Provide the (x, y) coordinate of the cell's center where the given text is located.  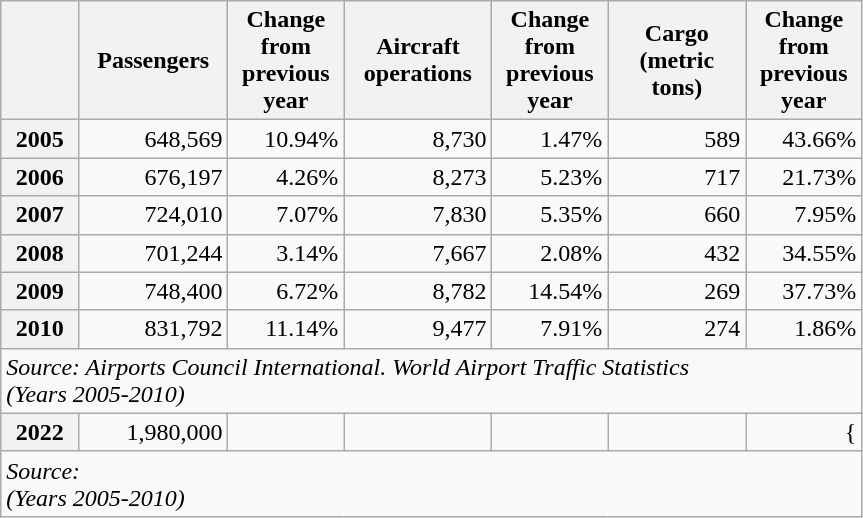
1.47% (550, 139)
37.73% (804, 291)
2010 (40, 329)
7.07% (286, 215)
Aircraft operations (418, 60)
6.72% (286, 291)
34.55% (804, 253)
Source: Airports Council International. World Airport Traffic Statistics(Years 2005-2010) (432, 380)
14.54% (550, 291)
7,830 (418, 215)
Passengers (154, 60)
1.86% (804, 329)
717 (677, 177)
8,782 (418, 291)
8,273 (418, 177)
8,730 (418, 139)
1,980,000 (154, 432)
660 (677, 215)
5.23% (550, 177)
3.14% (286, 253)
9,477 (418, 329)
2007 (40, 215)
2.08% (550, 253)
676,197 (154, 177)
11.14% (286, 329)
269 (677, 291)
43.66% (804, 139)
2006 (40, 177)
10.94% (286, 139)
7.91% (550, 329)
7,667 (418, 253)
Cargo(metric tons) (677, 60)
7.95% (804, 215)
2008 (40, 253)
5.35% (550, 215)
589 (677, 139)
2009 (40, 291)
Source: (Years 2005-2010) (432, 484)
274 (677, 329)
748,400 (154, 291)
831,792 (154, 329)
432 (677, 253)
21.73% (804, 177)
2022 (40, 432)
{ (804, 432)
724,010 (154, 215)
2005 (40, 139)
701,244 (154, 253)
648,569 (154, 139)
4.26% (286, 177)
